Locate the cell with the specified text and output its (X, Y) center coordinate. 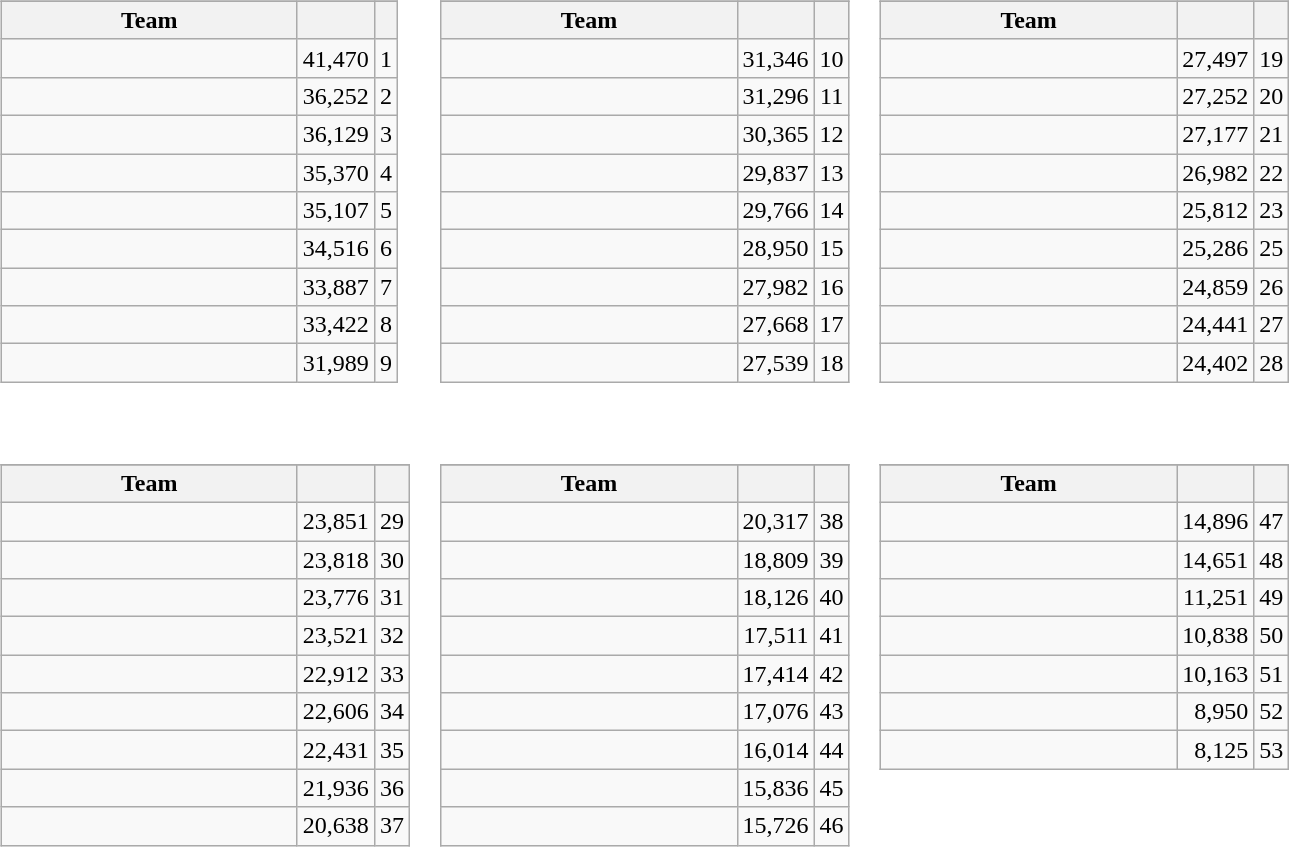
38 (832, 521)
22,606 (336, 712)
16 (832, 287)
11 (832, 96)
21 (1272, 134)
12 (832, 134)
30 (392, 559)
27,539 (776, 363)
33,422 (336, 325)
9 (386, 363)
42 (832, 674)
24,441 (1216, 325)
17,414 (776, 674)
50 (1272, 636)
32 (392, 636)
28,950 (776, 249)
21,936 (336, 788)
24,402 (1216, 363)
16,014 (776, 750)
17,511 (776, 636)
45 (832, 788)
25,286 (1216, 249)
8 (386, 325)
22,431 (336, 750)
31,346 (776, 58)
46 (832, 826)
28 (1272, 363)
35,107 (336, 211)
20,638 (336, 826)
29,837 (776, 173)
26,982 (1216, 173)
11,251 (1216, 598)
2 (386, 96)
22,912 (336, 674)
17 (832, 325)
34 (392, 712)
23 (1272, 211)
44 (832, 750)
23,851 (336, 521)
23,818 (336, 559)
14 (832, 211)
23,776 (336, 598)
27,252 (1216, 96)
14,651 (1216, 559)
8,125 (1216, 750)
23,521 (336, 636)
29,766 (776, 211)
35,370 (336, 173)
27,982 (776, 287)
14,896 (1216, 521)
41 (832, 636)
1 (386, 58)
48 (1272, 559)
39 (832, 559)
10 (832, 58)
18,809 (776, 559)
49 (1272, 598)
34,516 (336, 249)
40 (832, 598)
6 (386, 249)
24,859 (1216, 287)
31 (392, 598)
10,838 (1216, 636)
53 (1272, 750)
15 (832, 249)
15,836 (776, 788)
30,365 (776, 134)
20,317 (776, 521)
18 (832, 363)
26 (1272, 287)
52 (1272, 712)
18,126 (776, 598)
22 (1272, 173)
29 (392, 521)
8,950 (1216, 712)
27,497 (1216, 58)
33,887 (336, 287)
10,163 (1216, 674)
13 (832, 173)
33 (392, 674)
7 (386, 287)
4 (386, 173)
43 (832, 712)
31,296 (776, 96)
31,989 (336, 363)
36 (392, 788)
25,812 (1216, 211)
51 (1272, 674)
20 (1272, 96)
17,076 (776, 712)
36,252 (336, 96)
36,129 (336, 134)
41,470 (336, 58)
25 (1272, 249)
27,177 (1216, 134)
3 (386, 134)
35 (392, 750)
37 (392, 826)
27,668 (776, 325)
15,726 (776, 826)
19 (1272, 58)
47 (1272, 521)
5 (386, 211)
27 (1272, 325)
